Extract the (X, Y) coordinate from the center of the cell holding the provided text.  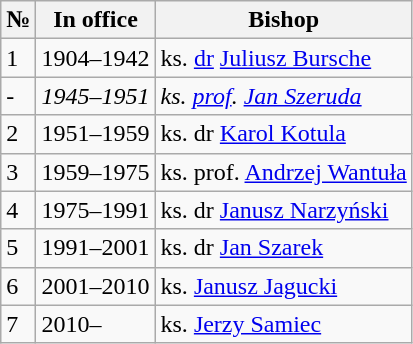
1904–1942 (96, 58)
2010– (96, 324)
7 (18, 324)
In office (96, 20)
1959–1975 (96, 172)
Bishop (284, 20)
№ (18, 20)
1991–2001 (96, 248)
ks. prof. Andrzej Wantuła (284, 172)
ks. dr Jan Szarek (284, 248)
2 (18, 134)
ks. dr Karol Kotula (284, 134)
ks. Janusz Jagucki (284, 286)
ks. dr Juliusz Bursche (284, 58)
ks. prof. Jan Szeruda (284, 96)
1951–1959 (96, 134)
- (18, 96)
1975–1991 (96, 210)
2001–2010 (96, 286)
6 (18, 286)
1 (18, 58)
1945–1951 (96, 96)
ks. dr Janusz Narzyński (284, 210)
5 (18, 248)
3 (18, 172)
ks. Jerzy Samiec (284, 324)
4 (18, 210)
